Extract the (X, Y) coordinate from the center of the cell holding the provided text.  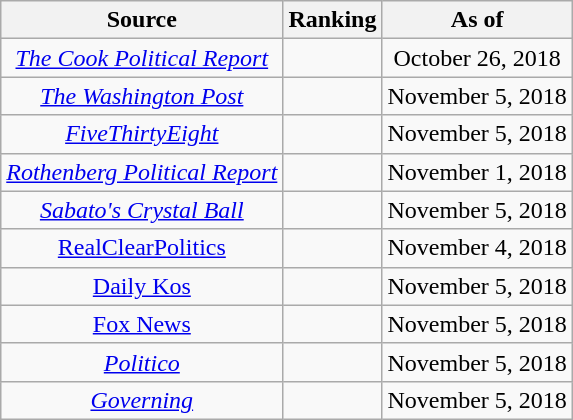
Source (142, 20)
As of (477, 20)
November 1, 2018 (477, 172)
November 4, 2018 (477, 248)
The Cook Political Report (142, 58)
Governing (142, 400)
October 26, 2018 (477, 58)
The Washington Post (142, 96)
RealClearPolitics (142, 248)
FiveThirtyEight (142, 134)
Politico (142, 362)
Daily Kos (142, 286)
Ranking (332, 20)
Sabato's Crystal Ball (142, 210)
Rothenberg Political Report (142, 172)
Fox News (142, 324)
